Provide the [x, y] coordinate of the cell's center where the given text is located.  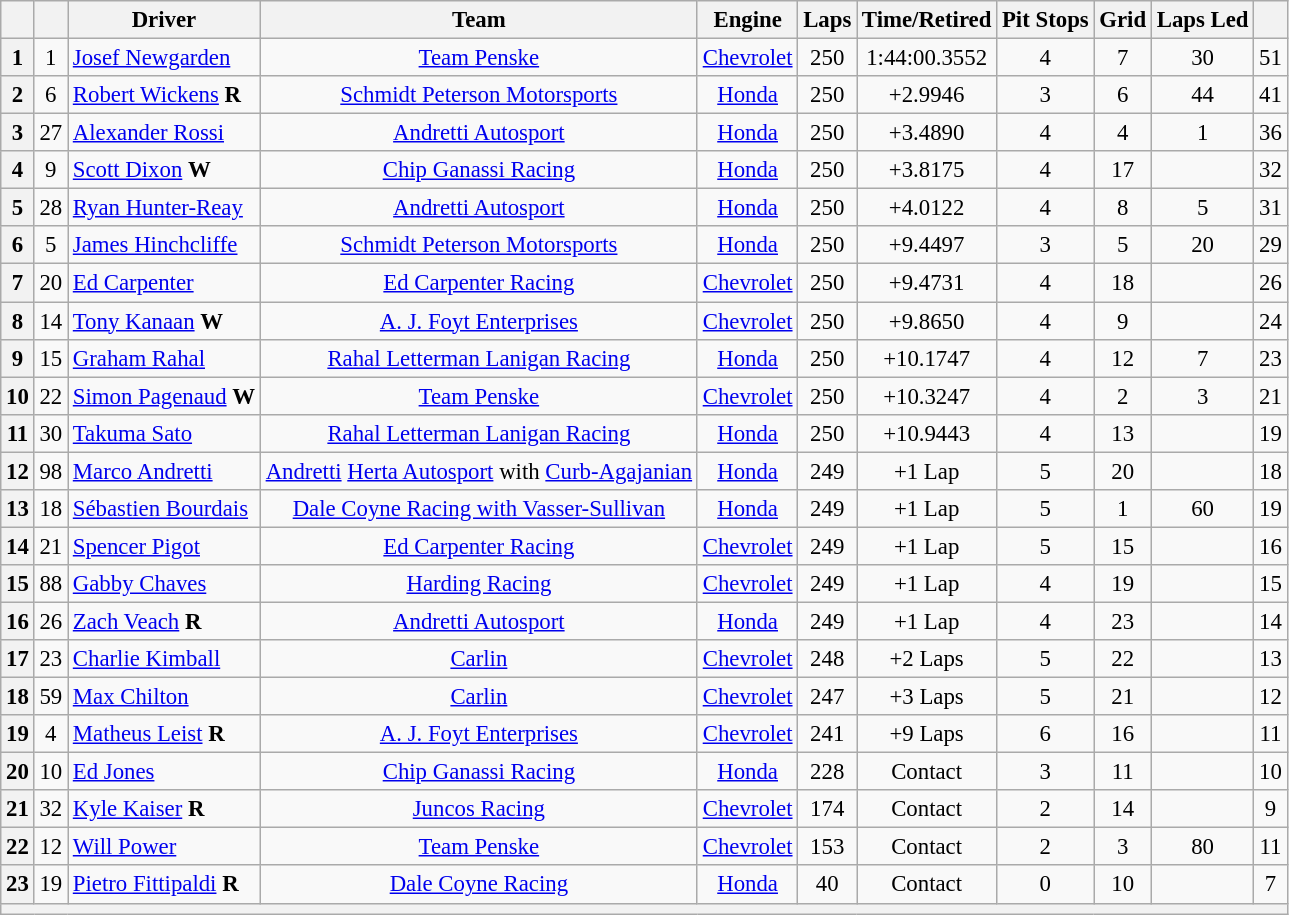
24 [1270, 321]
41 [1270, 95]
Alexander Rossi [164, 133]
60 [1202, 509]
Juncos Racing [478, 809]
+3 Laps [927, 697]
28 [50, 208]
Time/Retired [927, 20]
Josef Newgarden [164, 58]
40 [828, 885]
+9 Laps [927, 734]
Engine [747, 20]
Simon Pagenaud W [164, 396]
98 [50, 471]
248 [828, 659]
1:44:00.3552 [927, 58]
Spencer Pigot [164, 546]
Robert Wickens R [164, 95]
Kyle Kaiser R [164, 809]
Marco Andretti [164, 471]
Pit Stops [1046, 20]
+3.4890 [927, 133]
+9.4497 [927, 245]
241 [828, 734]
247 [828, 697]
Max Chilton [164, 697]
Ryan Hunter-Reay [164, 208]
Laps Led [1202, 20]
Will Power [164, 847]
+2.9946 [927, 95]
Laps [828, 20]
Harding Racing [478, 584]
31 [1270, 208]
Matheus Leist R [164, 734]
153 [828, 847]
+2 Laps [927, 659]
80 [1202, 847]
27 [50, 133]
Charlie Kimball [164, 659]
Pietro Fittipaldi R [164, 885]
36 [1270, 133]
Gabby Chaves [164, 584]
Ed Carpenter [164, 283]
Scott Dixon W [164, 170]
+4.0122 [927, 208]
Grid [1122, 20]
Takuma Sato [164, 433]
0 [1046, 885]
88 [50, 584]
Tony Kanaan W [164, 321]
Dale Coyne Racing [478, 885]
+10.9443 [927, 433]
Zach Veach R [164, 621]
+9.8650 [927, 321]
Andretti Herta Autosport with Curb-Agajanian [478, 471]
228 [828, 772]
+10.1747 [927, 358]
Team [478, 20]
+10.3247 [927, 396]
Graham Rahal [164, 358]
Ed Jones [164, 772]
+3.8175 [927, 170]
Sébastien Bourdais [164, 509]
51 [1270, 58]
59 [50, 697]
44 [1202, 95]
Dale Coyne Racing with Vasser-Sullivan [478, 509]
Driver [164, 20]
174 [828, 809]
James Hinchcliffe [164, 245]
+9.4731 [927, 283]
29 [1270, 245]
